Identify which cell holds the provided text, then report its (x, y) central coordinate. 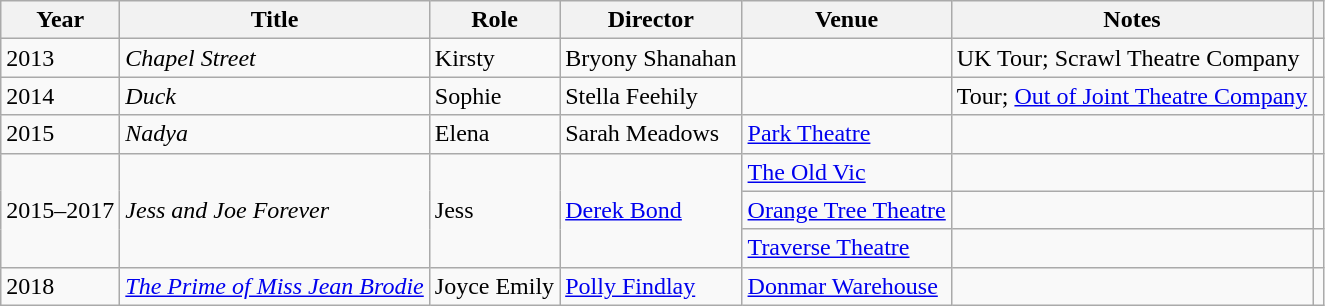
The Prime of Miss Jean Brodie (274, 286)
2015 (60, 134)
Director (651, 20)
Joyce Emily (494, 286)
Role (494, 20)
Venue (846, 20)
Elena (494, 134)
Donmar Warehouse (846, 286)
The Old Vic (846, 172)
UK Tour; Scrawl Theatre Company (1132, 58)
Bryony Shanahan (651, 58)
2013 (60, 58)
Jess and Joe Forever (274, 210)
Duck (274, 96)
2018 (60, 286)
Nadya (274, 134)
Year (60, 20)
Sarah Meadows (651, 134)
Derek Bond (651, 210)
Sophie (494, 96)
Park Theatre (846, 134)
2014 (60, 96)
2015–2017 (60, 210)
Title (274, 20)
Tour; Out of Joint Theatre Company (1132, 96)
Jess (494, 210)
Traverse Theatre (846, 248)
Kirsty (494, 58)
Polly Findlay (651, 286)
Orange Tree Theatre (846, 210)
Notes (1132, 20)
Stella Feehily (651, 96)
Chapel Street (274, 58)
